Locate the cell with the specified text and output its (x, y) center coordinate. 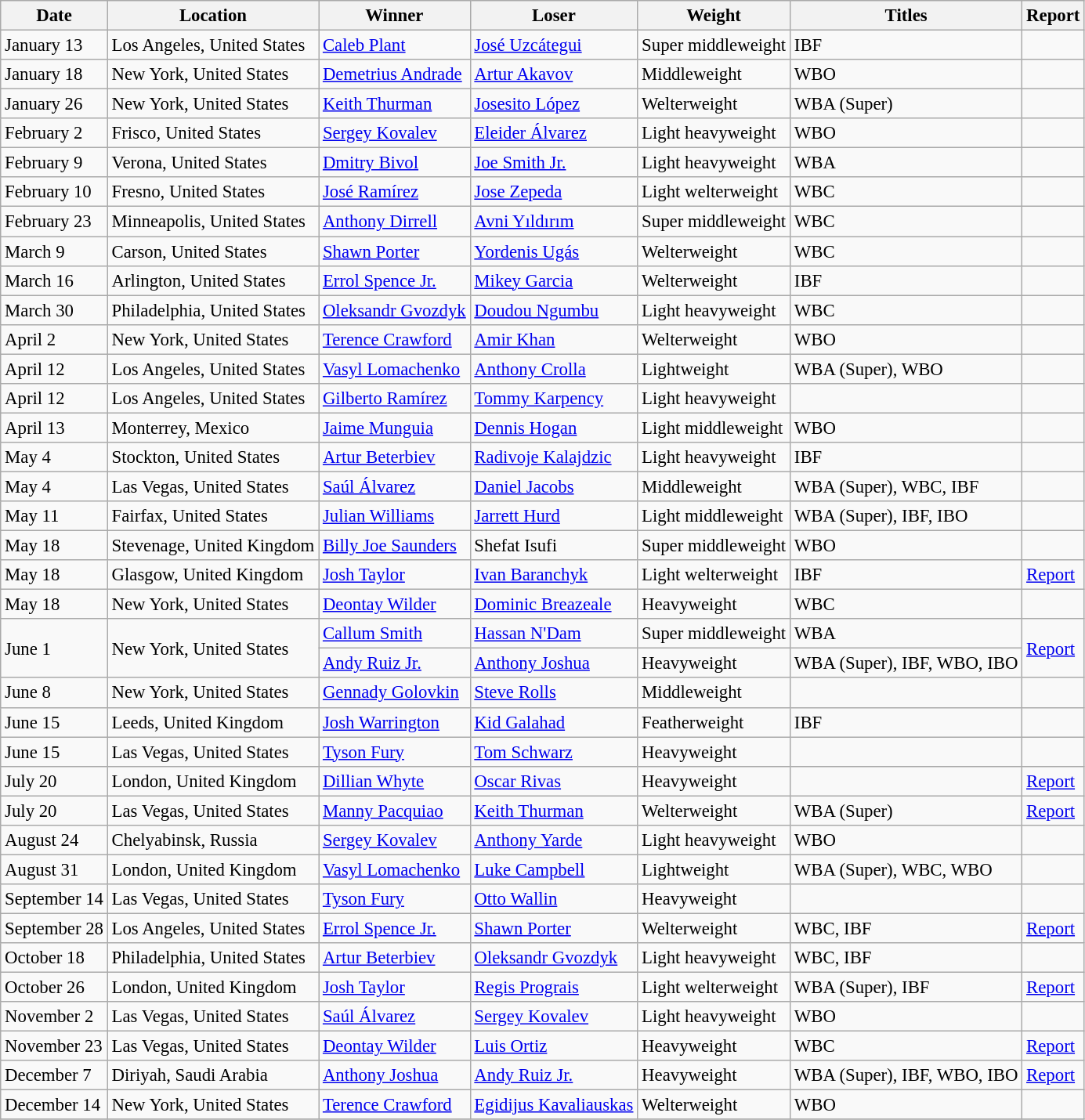
Winner (395, 16)
Dominic Breazeale (554, 605)
Leeds, United Kingdom (213, 722)
Jarrett Hurd (554, 516)
Dmitry Bivol (395, 163)
Luis Ortiz (554, 1046)
May 11 (54, 516)
Gilberto Ramírez (395, 399)
February 2 (54, 133)
Mikey Garcia (554, 280)
Carson, United States (213, 251)
November 23 (54, 1046)
Diriyah, Saudi Arabia (213, 1075)
January 26 (54, 104)
Eleider Álvarez (554, 133)
Joe Smith Jr. (554, 163)
Artur Akavov (554, 74)
March 30 (54, 310)
Anthony Yarde (554, 840)
Minneapolis, United States (213, 222)
Featherweight (714, 722)
WBA (Super), IBF (906, 988)
Monterrey, Mexico (213, 428)
June 8 (54, 693)
Radivoje Kalajdzic (554, 457)
Hassan N'Dam (554, 634)
Regis Prograis (554, 988)
José Ramírez (395, 192)
February 10 (54, 192)
Callum Smith (395, 634)
Luke Campbell (554, 869)
August 24 (54, 840)
Julian Williams (395, 516)
Chelyabinsk, Russia (213, 840)
Josesito López (554, 104)
Amir Khan (554, 339)
Gennady Golovkin (395, 693)
Stevenage, United Kingdom (213, 546)
Demetrius Andrade (395, 74)
Date (54, 16)
Location (213, 16)
Weight (714, 16)
Fairfax, United States (213, 516)
Jaime Munguia (395, 428)
December 7 (54, 1075)
March 16 (54, 280)
Glasgow, United Kingdom (213, 575)
Doudou Ngumbu (554, 310)
WBA (Super), WBC, WBO (906, 869)
February 23 (54, 222)
WBA (Super), IBF, IBO (906, 516)
October 26 (54, 988)
Yordenis Ugás (554, 251)
Daniel Jacobs (554, 486)
Manny Pacquiao (395, 811)
Tom Schwarz (554, 752)
September 28 (54, 928)
Billy Joe Saunders (395, 546)
Verona, United States (213, 163)
September 14 (54, 899)
Ivan Baranchyk (554, 575)
December 14 (54, 1105)
Kid Galahad (554, 722)
January 18 (54, 74)
April 13 (54, 428)
June 1 (54, 649)
November 2 (54, 1017)
Avni Yıldırım (554, 222)
Fresno, United States (213, 192)
Josh Warrington (395, 722)
February 9 (54, 163)
Anthony Crolla (554, 369)
Oscar Rivas (554, 781)
August 31 (54, 869)
Loser (554, 16)
José Uzcátegui (554, 45)
Anthony Dirrell (395, 222)
April 2 (54, 339)
Dillian Whyte (395, 781)
Caleb Plant (395, 45)
October 18 (54, 958)
March 9 (54, 251)
Steve Rolls (554, 693)
Jose Zepeda (554, 192)
Frisco, United States (213, 133)
Otto Wallin (554, 899)
Dennis Hogan (554, 428)
WBA (Super), WBC, IBF (906, 486)
Tommy Karpency (554, 399)
Stockton, United States (213, 457)
WBA (Super), WBO (906, 369)
Egidijus Kavaliauskas (554, 1105)
Titles (906, 16)
January 13 (54, 45)
Arlington, United States (213, 280)
Shefat Isufi (554, 546)
